For the text-containing cell, return its midpoint in [X, Y] coordinate format. 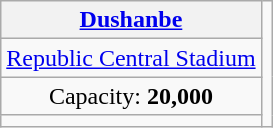
Republic Central Stadium [131, 58]
Capacity: 20,000 [131, 96]
Dushanbe [131, 20]
